Find where the given text appears and provide that cell's center as [X, Y] coordinate. 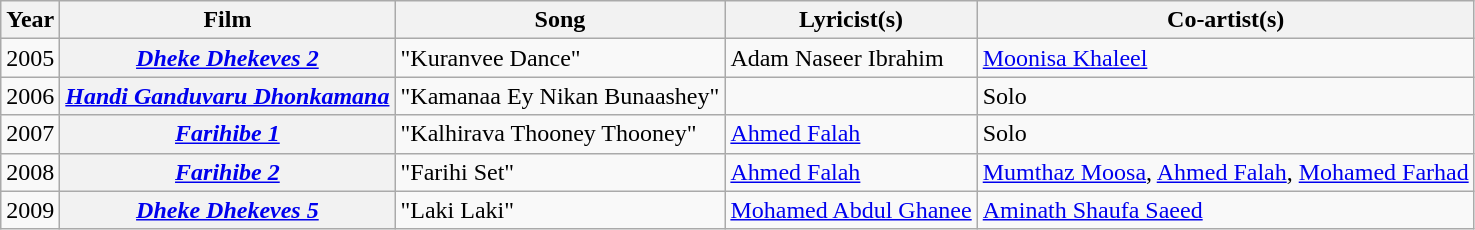
Aminath Shaufa Saeed [1226, 210]
Dheke Dhekeves 2 [228, 58]
Adam Naseer Ibrahim [851, 58]
2006 [30, 96]
Dheke Dhekeves 5 [228, 210]
"Kamanaa Ey Nikan Bunaashey" [560, 96]
2005 [30, 58]
Moonisa Khaleel [1226, 58]
Song [560, 20]
Farihibe 1 [228, 134]
2009 [30, 210]
Lyricist(s) [851, 20]
Farihibe 2 [228, 172]
"Kuranvee Dance" [560, 58]
Co-artist(s) [1226, 20]
Handi Ganduvaru Dhonkamana [228, 96]
Film [228, 20]
"Farihi Set" [560, 172]
Year [30, 20]
2008 [30, 172]
Mohamed Abdul Ghanee [851, 210]
"Kalhirava Thooney Thooney" [560, 134]
"Laki Laki" [560, 210]
2007 [30, 134]
Mumthaz Moosa, Ahmed Falah, Mohamed Farhad [1226, 172]
